Output the [x, y] coordinate of the center of the cell containing the given text.  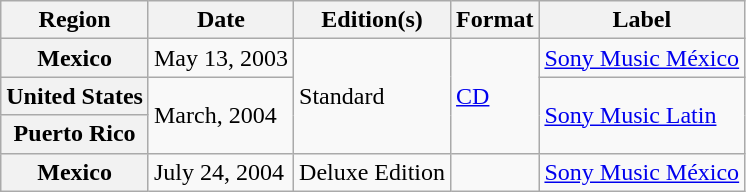
Standard [372, 96]
Date [220, 20]
Edition(s) [372, 20]
Format [495, 20]
Label [642, 20]
Puerto Rico [75, 134]
March, 2004 [220, 115]
Sony Music Latin [642, 115]
CD [495, 96]
Region [75, 20]
July 24, 2004 [220, 172]
May 13, 2003 [220, 58]
United States [75, 96]
Deluxe Edition [372, 172]
